Detect which cell encompasses the target text, then output its [x, y] center coordinate. 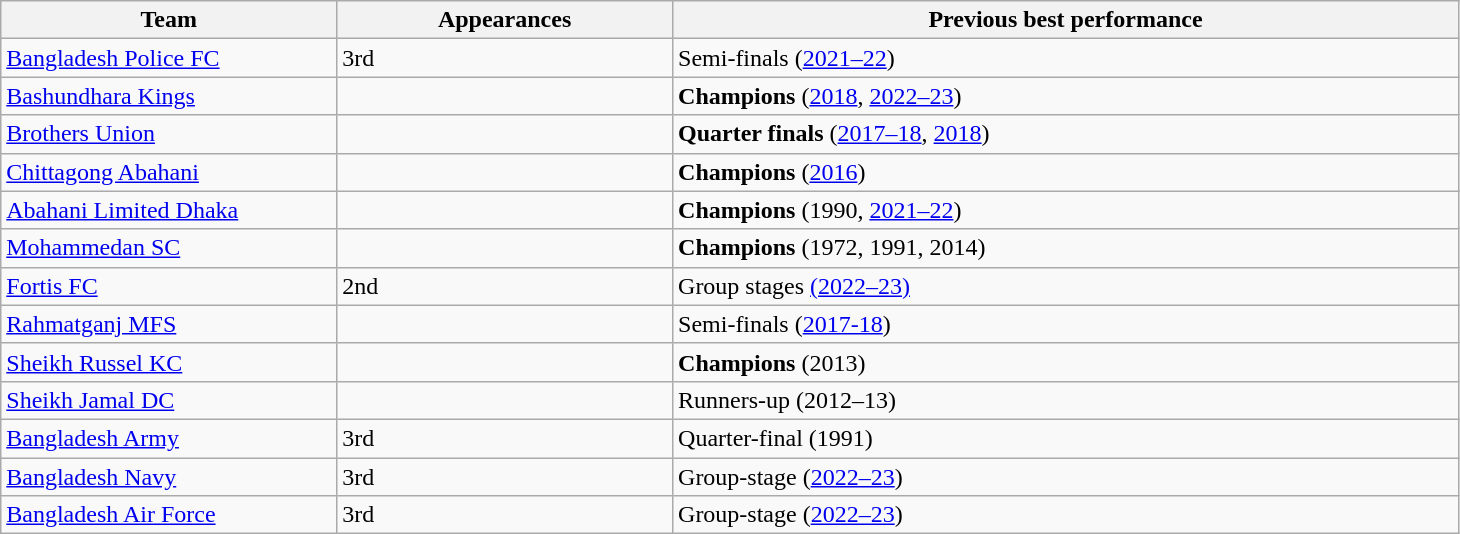
Bangladesh Army [169, 438]
Previous best performance [1066, 20]
Champions (1990, 2021–22) [1066, 210]
Group stages (2022–23) [1066, 286]
Bangladesh Air Force [169, 515]
Champions (2013) [1066, 362]
Quarter finals (2017–18, 2018) [1066, 134]
Bangladesh Police FC [169, 58]
Abahani Limited Dhaka [169, 210]
Semi-finals (2017-18) [1066, 324]
Appearances [505, 20]
Quarter-final (1991) [1066, 438]
Champions (2016) [1066, 172]
Champions (1972, 1991, 2014) [1066, 248]
Sheikh Russel KC [169, 362]
Runners-up (2012–13) [1066, 400]
Sheikh Jamal DC [169, 400]
Fortis FC [169, 286]
Team [169, 20]
Mohammedan SC [169, 248]
Semi-finals (2021–22) [1066, 58]
Rahmatganj MFS [169, 324]
Bangladesh Navy [169, 477]
Brothers Union [169, 134]
Bashundhara Kings [169, 96]
Chittagong Abahani [169, 172]
2nd [505, 286]
Champions (2018, 2022–23) [1066, 96]
